Return (X, Y) of the center of cell containing provided text 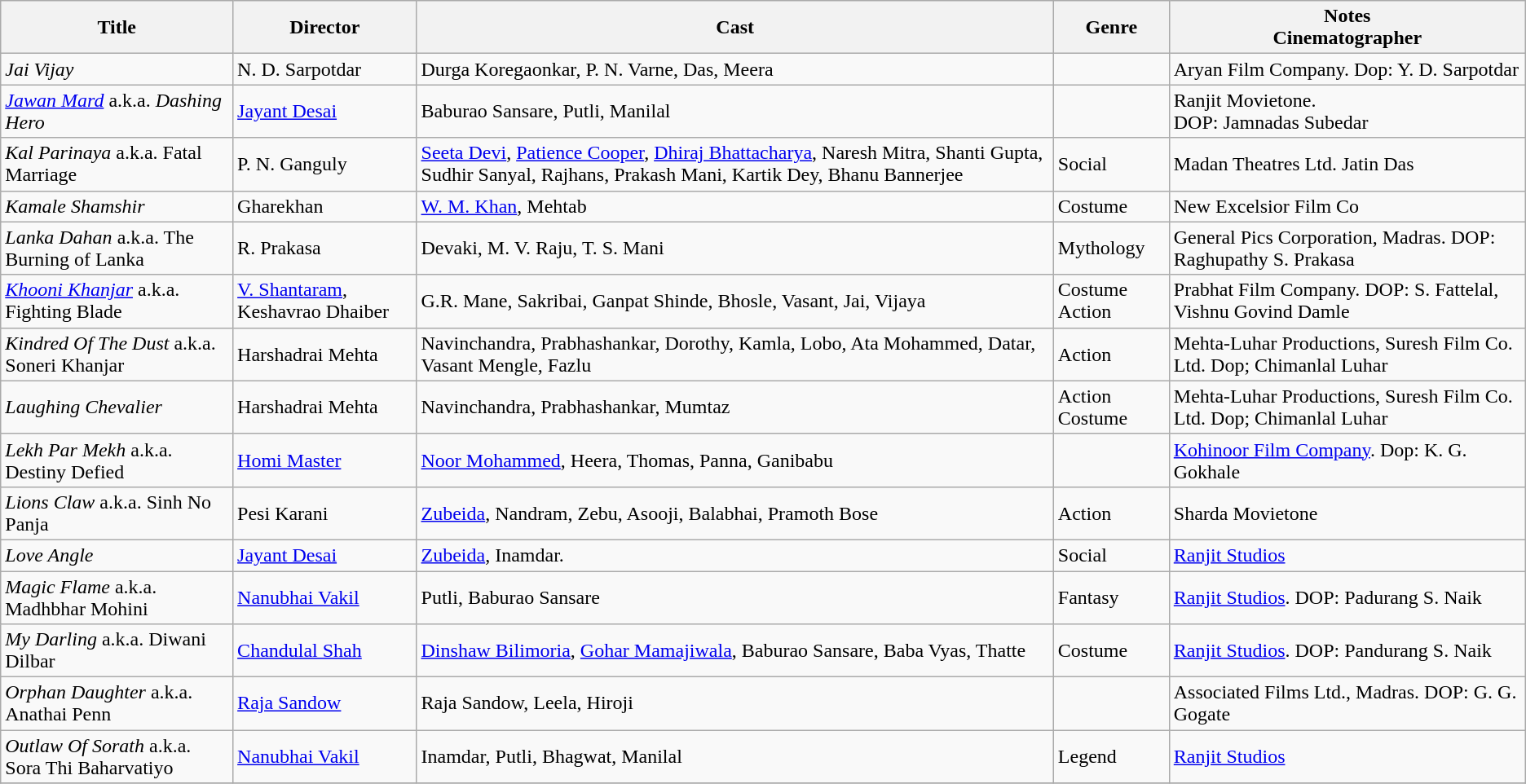
Madan Theatres Ltd. Jatin Das (1347, 165)
Ranjit Movietone. DOP: Jamnadas Subedar (1347, 111)
Kohinoor Film Company. Dop: K. G. Gokhale (1347, 460)
Costume Action (1111, 302)
Love Angle (117, 555)
Devaki, M. V. Raju, T. S. Mani (735, 248)
Lekh Par Mekh a.k.a. Destiny Defied (117, 460)
V. Shantaram, Keshavrao Dhaiber (324, 302)
Lanka Dahan a.k.a. The Burning of Lanka (117, 248)
Navinchandra, Prabhashankar, Mumtaz (735, 407)
Prabhat Film Company. DOP: S. Fattelal, Vishnu Govind Damle (1347, 302)
Dinshaw Bilimoria, Gohar Mamajiwala, Baburao Sansare, Baba Vyas, Thatte (735, 650)
Cast (735, 28)
R. Prakasa (324, 248)
Aryan Film Company. Dop: Y. D. Sarpotdar (1347, 69)
Raja Sandow, Leela, Hiroji (735, 704)
Orphan Daughter a.k.a. Anathai Penn (117, 704)
Gharekhan (324, 206)
Legend (1111, 756)
Fantasy (1111, 597)
N. D. Sarpotdar (324, 69)
Jawan Mard a.k.a. Dashing Hero (117, 111)
Kamale Shamshir (117, 206)
Title (117, 28)
Inamdar, Putli, Bhagwat, Manilal (735, 756)
Associated Films Ltd., Madras. DOP: G. G. Gogate (1347, 704)
Zubeida, Nandram, Zebu, Asooji, Balabhai, Pramoth Bose (735, 513)
Kindred Of The Dust a.k.a. Soneri Khanjar (117, 354)
Seeta Devi, Patience Cooper, Dhiraj Bhattacharya, Naresh Mitra, Shanti Gupta, Sudhir Sanyal, Rajhans, Prakash Mani, Kartik Dey, Bhanu Bannerjee (735, 165)
Ranjit Studios. DOP: Pandurang S. Naik (1347, 650)
Zubeida, Inamdar. (735, 555)
General Pics Corporation, Madras. DOP: Raghupathy S. Prakasa (1347, 248)
Ranjit Studios. DOP: Padurang S. Naik (1347, 597)
Genre (1111, 28)
Noor Mohammed, Heera, Thomas, Panna, Ganibabu (735, 460)
My Darling a.k.a. Diwani Dilbar (117, 650)
G.R. Mane, Sakribai, Ganpat Shinde, Bhosle, Vasant, Jai, Vijaya (735, 302)
Homi Master (324, 460)
Action Costume (1111, 407)
Outlaw Of Sorath a.k.a. Sora Thi Baharvatiyo (117, 756)
Khooni Khanjar a.k.a. Fighting Blade (117, 302)
Laughing Chevalier (117, 407)
Baburao Sansare, Putli, Manilal (735, 111)
Raja Sandow (324, 704)
Lions Claw a.k.a. Sinh No Panja (117, 513)
Pesi Karani (324, 513)
Sharda Movietone (1347, 513)
Director (324, 28)
Mythology (1111, 248)
NotesCinematographer (1347, 28)
W. M. Khan, Mehtab (735, 206)
Kal Parinaya a.k.a. Fatal Marriage (117, 165)
Putli, Baburao Sansare (735, 597)
New Excelsior Film Co (1347, 206)
Chandulal Shah (324, 650)
Jai Vijay (117, 69)
P. N. Ganguly (324, 165)
Magic Flame a.k.a. Madhbhar Mohini (117, 597)
Navinchandra, Prabhashankar, Dorothy, Kamla, Lobo, Ata Mohammed, Datar, Vasant Mengle, Fazlu (735, 354)
Durga Koregaonkar, P. N. Varne, Das, Meera (735, 69)
